Find where the given text appears and provide that cell's center as [X, Y] coordinate. 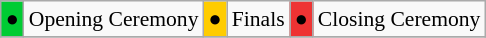
Opening Ceremony [114, 19]
Finals [258, 19]
Closing Ceremony [400, 19]
